Provide the [x, y] coordinate of the cell's center where the given text is located.  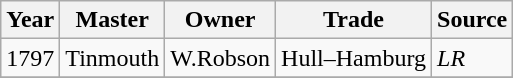
Tinmouth [112, 58]
Owner [220, 20]
1797 [30, 58]
LR [472, 58]
Year [30, 20]
Trade [354, 20]
Master [112, 20]
Source [472, 20]
Hull–Hamburg [354, 58]
W.Robson [220, 58]
